Capture the cell that displays the provided text and extract its [X, Y] central coordinate. 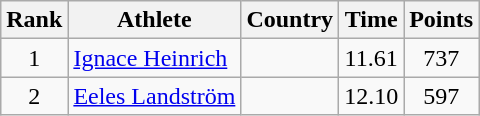
Eeles Landström [154, 96]
Rank [34, 20]
Ignace Heinrich [154, 58]
Athlete [154, 20]
597 [442, 96]
1 [34, 58]
11.61 [372, 58]
Points [442, 20]
Time [372, 20]
12.10 [372, 96]
Country [290, 20]
737 [442, 58]
2 [34, 96]
